Output the (X, Y) coordinate of the center of the cell containing the given text.  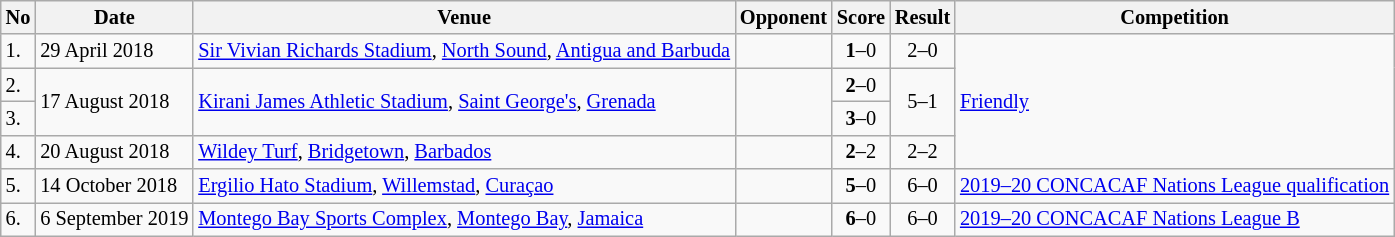
20 August 2018 (114, 152)
29 April 2018 (114, 51)
6. (18, 219)
Friendly (1174, 102)
Competition (1174, 17)
5–0 (861, 186)
Venue (464, 17)
1–0 (861, 51)
5–1 (922, 102)
2. (18, 85)
2019–20 CONCACAF Nations League qualification (1174, 186)
1. (18, 51)
Wildey Turf, Bridgetown, Barbados (464, 152)
Result (922, 17)
2019–20 CONCACAF Nations League B (1174, 219)
Ergilio Hato Stadium, Willemstad, Curaçao (464, 186)
14 October 2018 (114, 186)
4. (18, 152)
Opponent (784, 17)
Date (114, 17)
3. (18, 118)
3–0 (861, 118)
5. (18, 186)
Montego Bay Sports Complex, Montego Bay, Jamaica (464, 219)
Kirani James Athletic Stadium, Saint George's, Grenada (464, 102)
Score (861, 17)
6 September 2019 (114, 219)
17 August 2018 (114, 102)
No (18, 17)
Sir Vivian Richards Stadium, North Sound, Antigua and Barbuda (464, 51)
